Find where the given text appears and provide that cell's center as (X, Y) coordinate. 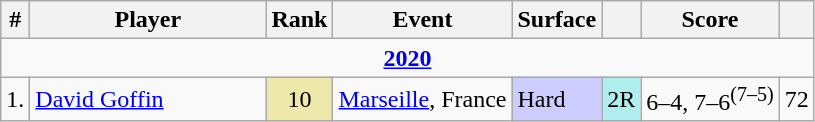
72 (796, 100)
Score (710, 20)
6–4, 7–6(7–5) (710, 100)
2R (622, 100)
1. (16, 100)
Surface (557, 20)
2020 (408, 58)
Rank (300, 20)
# (16, 20)
10 (300, 100)
Hard (557, 100)
Player (148, 20)
Marseille, France (422, 100)
Event (422, 20)
David Goffin (148, 100)
